Search for the cell housing the specified text and yield its [x, y] center coordinate. 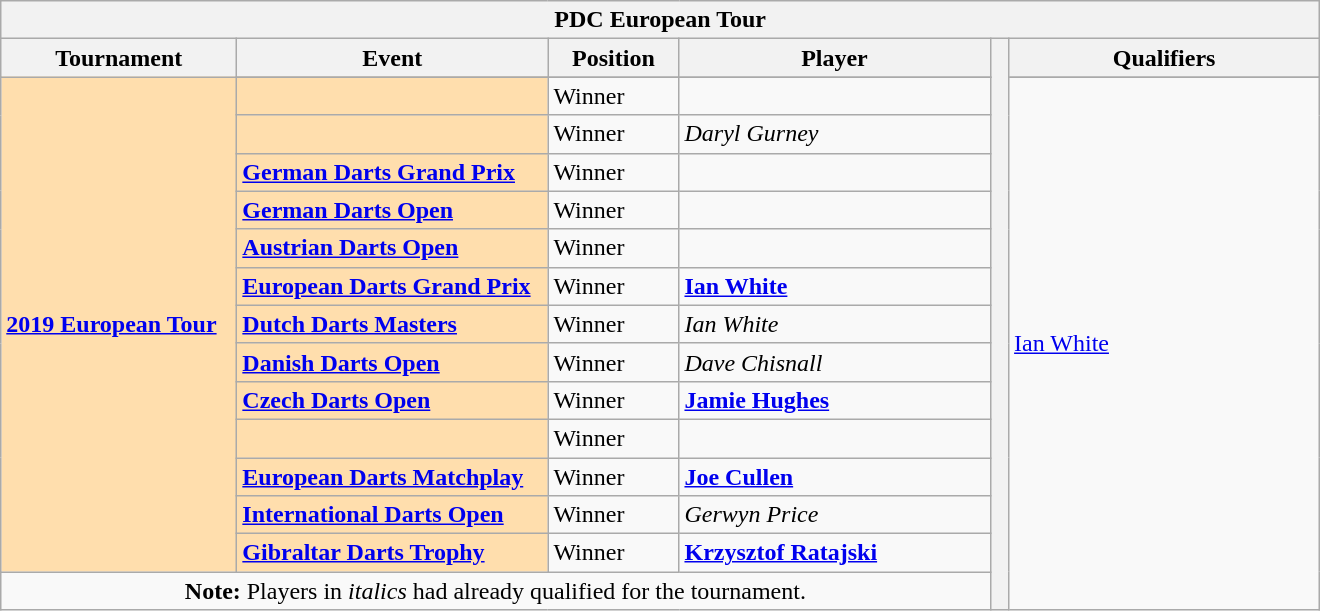
Tournament [119, 58]
European Darts Grand Prix [392, 286]
Dave Chisnall [834, 362]
Danish Darts Open [392, 362]
PDC European Tour [660, 20]
Qualifiers [1164, 58]
Dutch Darts Masters [392, 324]
Event [392, 58]
Czech Darts Open [392, 400]
Position [614, 58]
2019 European Tour [119, 324]
German Darts Grand Prix [392, 172]
Note: Players in italics had already qualified for the tournament. [496, 591]
Krzysztof Ratajski [834, 553]
Gibraltar Darts Trophy [392, 553]
German Darts Open [392, 210]
Joe Cullen [834, 477]
Daryl Gurney [834, 134]
Player [834, 58]
European Darts Matchplay [392, 477]
Austrian Darts Open [392, 248]
International Darts Open [392, 515]
Gerwyn Price [834, 515]
Jamie Hughes [834, 400]
